Provide the [X, Y] coordinate of the cell's center where the given text is located.  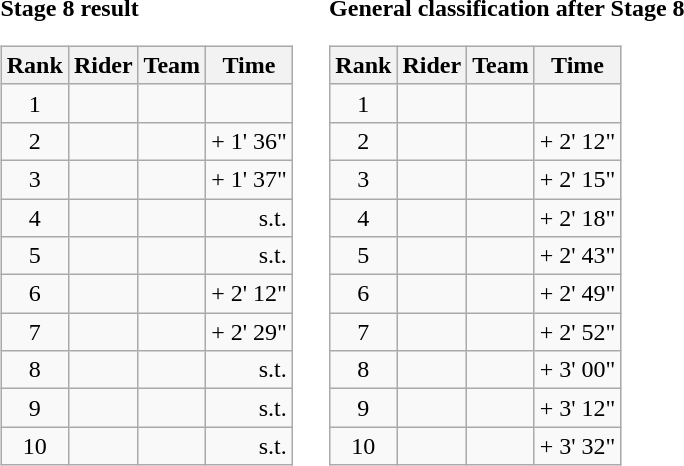
+ 2' 15" [578, 179]
+ 2' 29" [250, 332]
+ 3' 00" [578, 370]
+ 2' 18" [578, 217]
+ 1' 37" [250, 179]
+ 2' 52" [578, 332]
+ 2' 43" [578, 256]
+ 2' 49" [578, 294]
+ 3' 12" [578, 408]
+ 1' 36" [250, 141]
+ 3' 32" [578, 446]
